Find where the given text appears and provide that cell's center as [X, Y] coordinate. 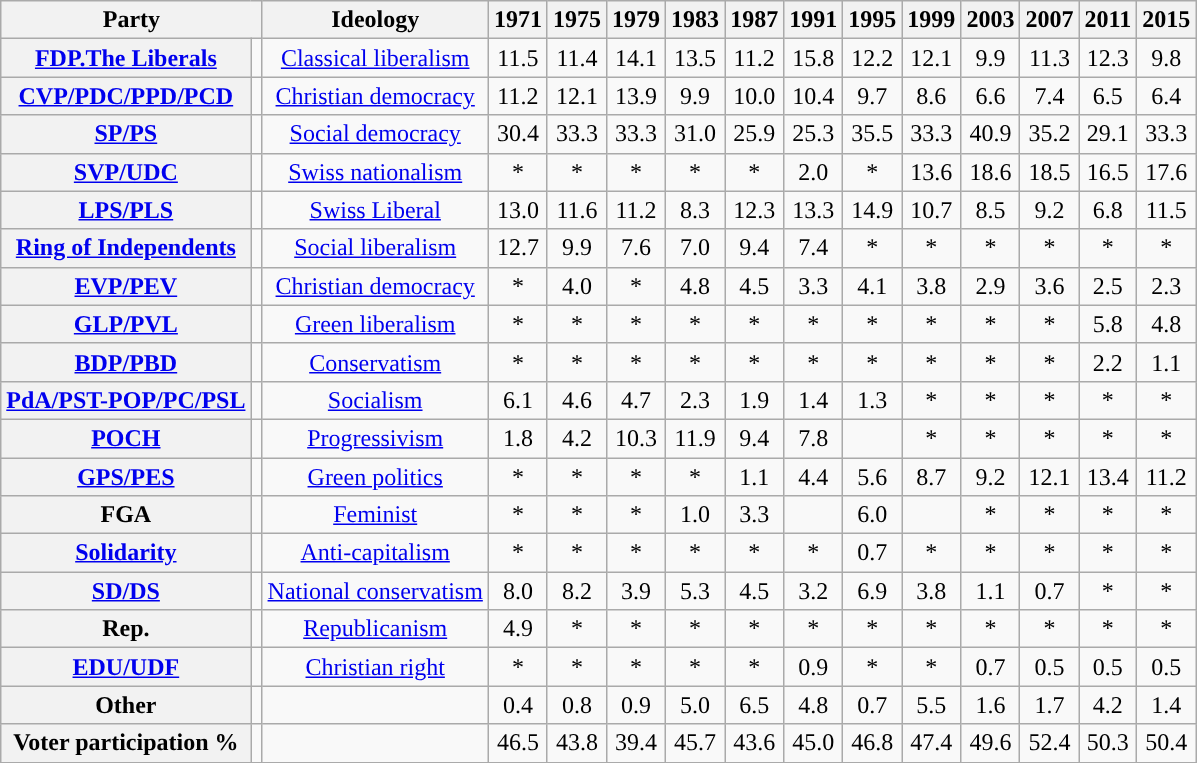
2.9 [990, 286]
GPS/PES [126, 477]
3.2 [814, 591]
18.5 [1050, 172]
10.3 [636, 438]
29.1 [1108, 134]
SD/DS [126, 591]
9.8 [1166, 58]
EVP/PEV [126, 286]
4.4 [814, 477]
Ideology [375, 20]
1987 [754, 20]
CVP/PDC/PPD/PCD [126, 96]
1979 [636, 20]
1.9 [754, 400]
10.0 [754, 96]
6.1 [518, 400]
6.8 [1108, 210]
Rep. [126, 629]
Green politics [375, 477]
8.2 [576, 591]
0.8 [576, 705]
47.4 [932, 743]
1975 [576, 20]
31.0 [696, 134]
Swiss Liberal [375, 210]
50.4 [1166, 743]
52.4 [1050, 743]
49.6 [990, 743]
SVP/UDC [126, 172]
4.1 [872, 286]
National conservatism [375, 591]
16.5 [1108, 172]
43.8 [576, 743]
POCH [126, 438]
6.9 [872, 591]
13.3 [814, 210]
8.0 [518, 591]
8.5 [990, 210]
35.5 [872, 134]
8.7 [932, 477]
13.9 [636, 96]
1.8 [518, 438]
5.0 [696, 705]
14.1 [636, 58]
30.4 [518, 134]
11.6 [576, 210]
3.6 [1050, 286]
25.9 [754, 134]
FGA [126, 515]
Anti-capitalism [375, 553]
1991 [814, 20]
Conservatism [375, 362]
45.7 [696, 743]
7.6 [636, 248]
11.4 [576, 58]
46.5 [518, 743]
15.8 [814, 58]
EDU/UDF [126, 667]
2.2 [1108, 362]
1999 [932, 20]
4.7 [636, 400]
11.3 [1050, 58]
4.6 [576, 400]
1995 [872, 20]
SP/PS [126, 134]
8.6 [932, 96]
10.7 [932, 210]
1983 [696, 20]
46.8 [872, 743]
7.0 [696, 248]
2015 [1166, 20]
Other [126, 705]
Voter participation % [126, 743]
18.6 [990, 172]
1.6 [990, 705]
LPS/PLS [126, 210]
9.7 [872, 96]
6.6 [990, 96]
0.4 [518, 705]
14.9 [872, 210]
45.0 [814, 743]
50.3 [1108, 743]
35.2 [1050, 134]
2.5 [1108, 286]
Feminist [375, 515]
1.3 [872, 400]
4.0 [576, 286]
Christian right [375, 667]
10.4 [814, 96]
11.9 [696, 438]
5.8 [1108, 324]
8.3 [696, 210]
4.9 [518, 629]
FDP.The Liberals [126, 58]
12.7 [518, 248]
Social democracy [375, 134]
39.4 [636, 743]
7.8 [814, 438]
BDP/PBD [126, 362]
13.5 [696, 58]
Party [132, 20]
13.0 [518, 210]
PdA/PST-POP/PC/PSL [126, 400]
25.3 [814, 134]
40.9 [990, 134]
Ring of Independents [126, 248]
GLP/PVL [126, 324]
2003 [990, 20]
Green liberalism [375, 324]
2.0 [814, 172]
Progressivism [375, 438]
6.0 [872, 515]
Socialism [375, 400]
1.7 [1050, 705]
5.6 [872, 477]
5.5 [932, 705]
1.0 [696, 515]
5.3 [696, 591]
2011 [1108, 20]
Swiss nationalism [375, 172]
43.6 [754, 743]
3.9 [636, 591]
6.4 [1166, 96]
12.2 [872, 58]
2007 [1050, 20]
Solidarity [126, 553]
13.6 [932, 172]
17.6 [1166, 172]
13.4 [1108, 477]
1971 [518, 20]
Classical liberalism [375, 58]
Social liberalism [375, 248]
Republicanism [375, 629]
